Pinpoint the cell where the given text exists, returning its [x, y] midpoint coordinate. 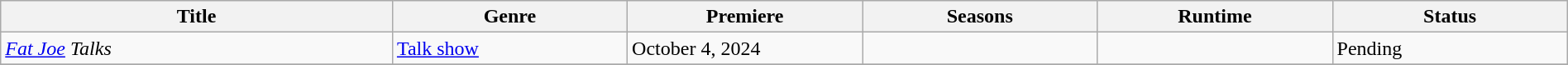
Fat Joe Talks [197, 48]
October 4, 2024 [745, 48]
Premiere [745, 17]
Runtime [1215, 17]
Talk show [509, 48]
Title [197, 17]
Pending [1450, 48]
Status [1450, 17]
Genre [509, 17]
Seasons [980, 17]
